Detect which cell encompasses the target text, then output its (x, y) center coordinate. 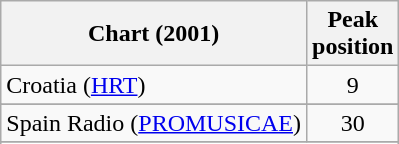
9 (353, 85)
30 (353, 123)
Croatia (HRT) (154, 85)
Peakposition (353, 34)
Spain Radio (PROMUSICAE) (154, 123)
Chart (2001) (154, 34)
